Locate the cell with the specified text and output its [x, y] center coordinate. 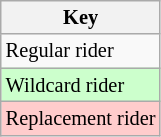
Regular rider [81, 51]
Key [81, 17]
Wildcard rider [81, 85]
Replacement rider [81, 118]
